Locate the cell with the specified text and output its (x, y) center coordinate. 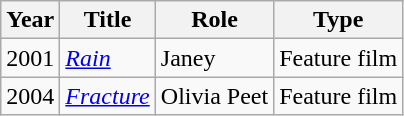
Rain (108, 58)
2001 (30, 58)
Year (30, 20)
Type (338, 20)
Janey (214, 58)
Role (214, 20)
Title (108, 20)
Olivia Peet (214, 96)
2004 (30, 96)
Fracture (108, 96)
